Determine the (X, Y) coordinate at the center of the cell enclosing the given text.  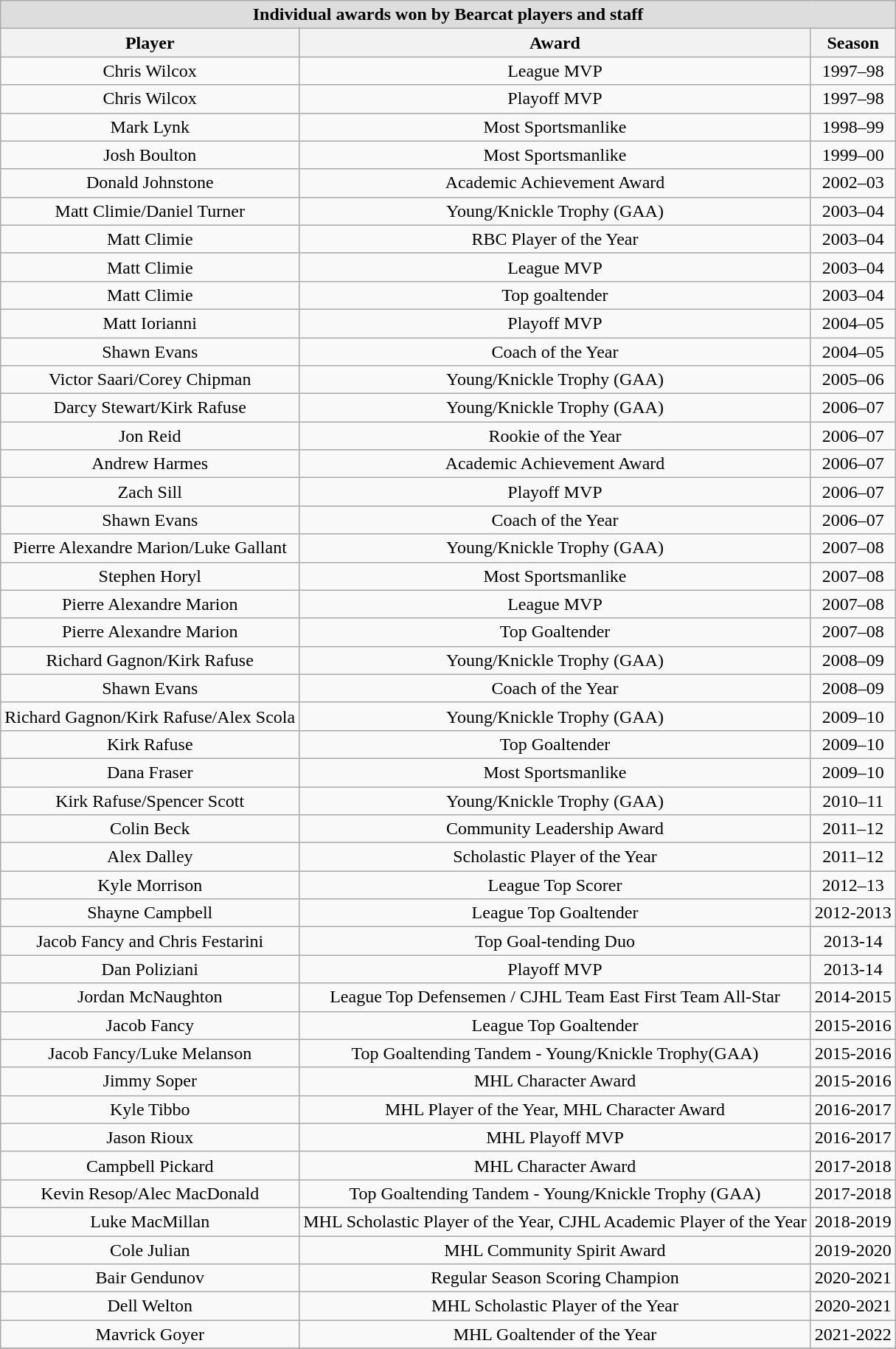
Cole Julian (150, 1250)
Mark Lynk (150, 127)
Matt Climie/Daniel Turner (150, 211)
Richard Gagnon/Kirk Rafuse/Alex Scola (150, 716)
1999–00 (852, 155)
Jordan McNaughton (150, 997)
Top Goaltending Tandem - Young/Knickle Trophy (GAA) (555, 1193)
Award (555, 43)
Richard Gagnon/Kirk Rafuse (150, 660)
Colin Beck (150, 829)
Dana Fraser (150, 772)
Darcy Stewart/Kirk Rafuse (150, 408)
Top goaltender (555, 295)
RBC Player of the Year (555, 239)
Kevin Resop/Alec MacDonald (150, 1193)
Jacob Fancy (150, 1025)
MHL Scholastic Player of the Year (555, 1306)
Player (150, 43)
Matt Iorianni (150, 323)
Dan Poliziani (150, 969)
2010–11 (852, 800)
Bair Gendunov (150, 1278)
Jimmy Soper (150, 1081)
MHL Community Spirit Award (555, 1250)
Community Leadership Award (555, 829)
MHL Goaltender of the Year (555, 1334)
Kirk Rafuse (150, 744)
Donald Johnstone (150, 183)
MHL Scholastic Player of the Year, CJHL Academic Player of the Year (555, 1221)
2012-2013 (852, 913)
2005–06 (852, 380)
Campbell Pickard (150, 1165)
Top Goaltending Tandem - Young/Knickle Trophy(GAA) (555, 1053)
Victor Saari/Corey Chipman (150, 380)
Andrew Harmes (150, 464)
1998–99 (852, 127)
2014-2015 (852, 997)
League Top Scorer (555, 885)
Kirk Rafuse/Spencer Scott (150, 800)
2019-2020 (852, 1250)
Kyle Tibbo (150, 1109)
Top Goal-tending Duo (555, 941)
Jon Reid (150, 436)
Pierre Alexandre Marion/Luke Gallant (150, 548)
Regular Season Scoring Champion (555, 1278)
League Top Defensemen / CJHL Team East First Team All-Star (555, 997)
Scholastic Player of the Year (555, 857)
2002–03 (852, 183)
Jacob Fancy/Luke Melanson (150, 1053)
Season (852, 43)
2021-2022 (852, 1334)
Rookie of the Year (555, 436)
Jacob Fancy and Chris Festarini (150, 941)
MHL Playoff MVP (555, 1137)
Mavrick Goyer (150, 1334)
2012–13 (852, 885)
Dell Welton (150, 1306)
Luke MacMillan (150, 1221)
2018-2019 (852, 1221)
MHL Player of the Year, MHL Character Award (555, 1109)
Kyle Morrison (150, 885)
Josh Boulton (150, 155)
Jason Rioux (150, 1137)
Alex Dalley (150, 857)
Individual awards won by Bearcat players and staff (448, 15)
Zach Sill (150, 492)
Shayne Campbell (150, 913)
Stephen Horyl (150, 576)
